Provide the (x, y) coordinate of the cell's center where the given text is located.  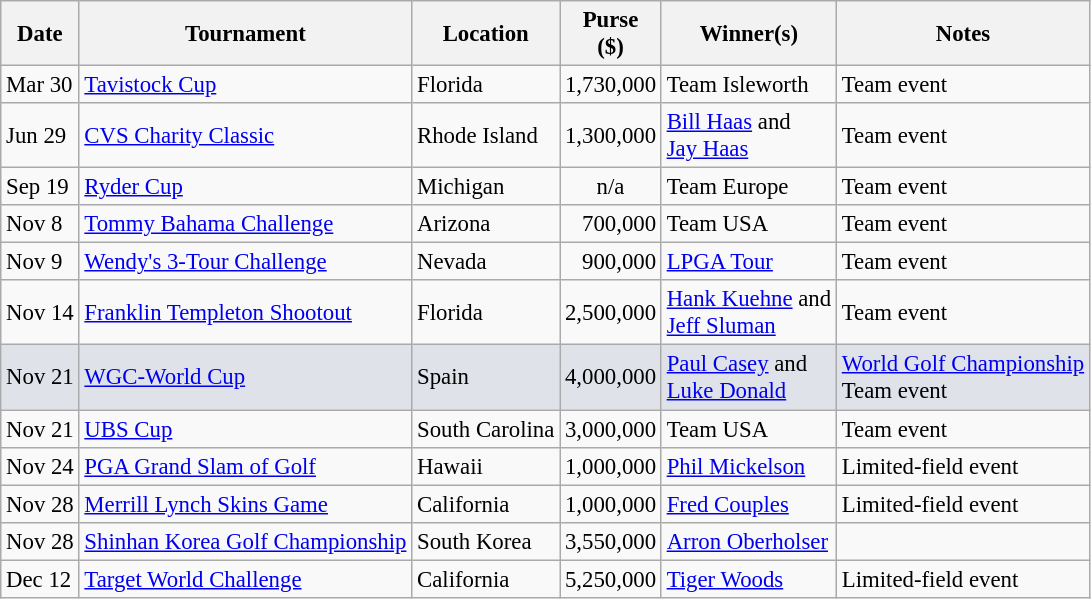
Shinhan Korea Golf Championship (246, 541)
Bill Haas and Jay Haas (748, 136)
World Golf ChampionshipTeam event (962, 378)
Tavistock Cup (246, 85)
South Carolina (486, 429)
1,730,000 (611, 85)
Dec 12 (40, 579)
700,000 (611, 224)
Winner(s) (748, 34)
Sep 19 (40, 187)
Date (40, 34)
Tournament (246, 34)
Nevada (486, 262)
5,250,000 (611, 579)
Tiger Woods (748, 579)
Arron Oberholser (748, 541)
3,550,000 (611, 541)
Location (486, 34)
UBS Cup (246, 429)
4,000,000 (611, 378)
Hank Kuehne and Jeff Sluman (748, 312)
Franklin Templeton Shootout (246, 312)
Notes (962, 34)
Target World Challenge (246, 579)
n/a (611, 187)
Ryder Cup (246, 187)
CVS Charity Classic (246, 136)
Wendy's 3-Tour Challenge (246, 262)
Jun 29 (40, 136)
WGC-World Cup (246, 378)
Purse($) (611, 34)
Fred Couples (748, 504)
Hawaii (486, 466)
South Korea (486, 541)
Arizona (486, 224)
Nov 8 (40, 224)
2,500,000 (611, 312)
Spain (486, 378)
Rhode Island (486, 136)
Michigan (486, 187)
Nov 9 (40, 262)
Phil Mickelson (748, 466)
Tommy Bahama Challenge (246, 224)
Team Europe (748, 187)
PGA Grand Slam of Golf (246, 466)
Team Isleworth (748, 85)
1,300,000 (611, 136)
Paul Casey and Luke Donald (748, 378)
Nov 24 (40, 466)
Nov 14 (40, 312)
Mar 30 (40, 85)
900,000 (611, 262)
LPGA Tour (748, 262)
3,000,000 (611, 429)
Merrill Lynch Skins Game (246, 504)
